Search for the cell housing the specified text and yield its [X, Y] center coordinate. 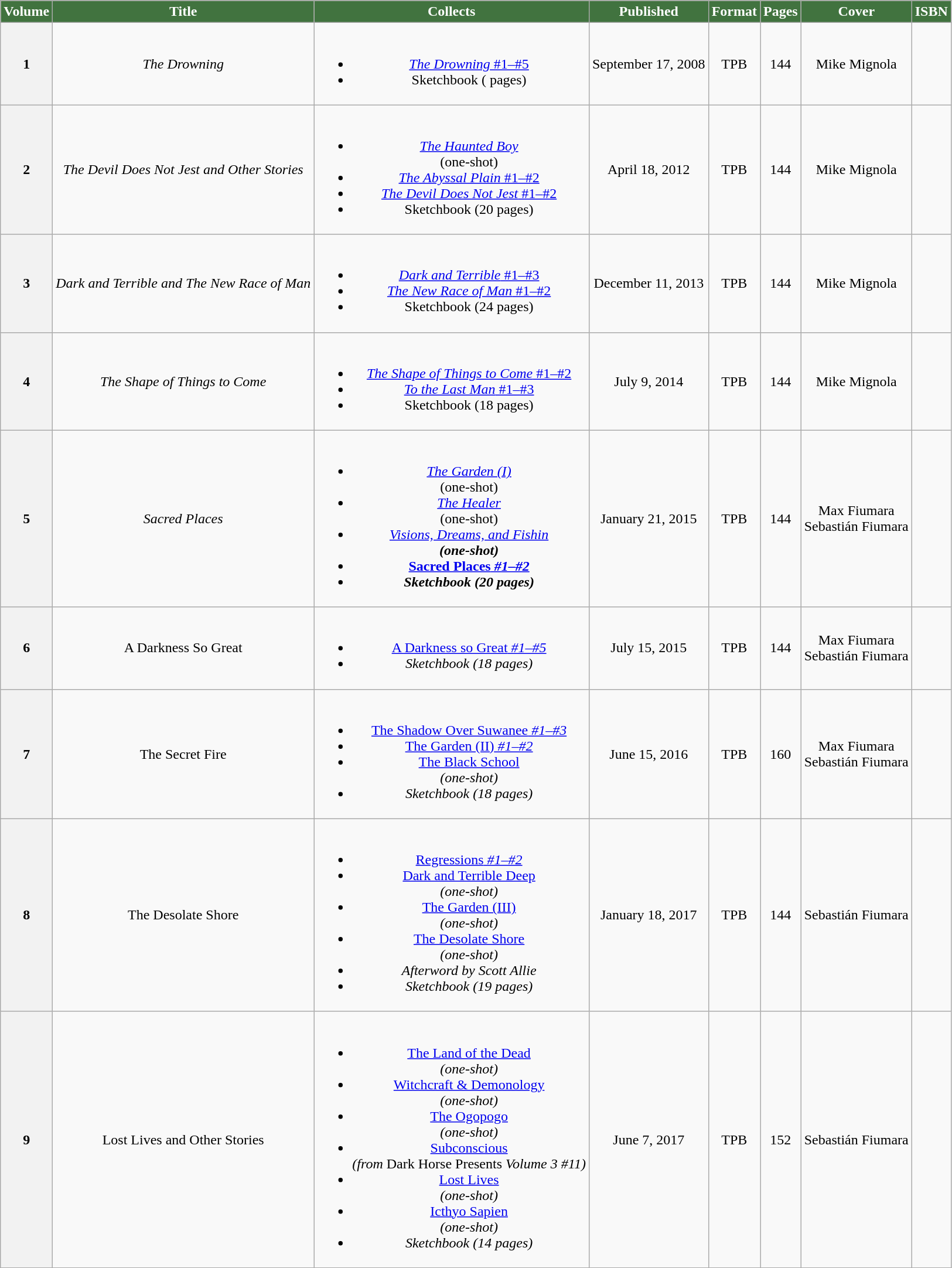
A Darkness So Great [183, 648]
The Secret Fire [183, 754]
4 [27, 381]
ISBN [931, 12]
June 15, 2016 [649, 754]
Volume [27, 12]
Pages [781, 12]
Dark and Terrible and The New Race of Man [183, 284]
The Drowning #1–#5Sketchbook ( pages) [452, 64]
The Desolate Shore [183, 915]
Cover [857, 12]
A Darkness so Great #1–#5Sketchbook (18 pages) [452, 648]
January 21, 2015 [649, 519]
The Garden (I)(one-shot)The Healer(one-shot)Visions, Dreams, and Fishin(one-shot)Sacred Places #1–#2Sketchbook (20 pages) [452, 519]
The Devil Does Not Jest and Other Stories [183, 170]
The Shape of Things to Come [183, 381]
152 [781, 1139]
1 [27, 64]
Regressions #1–#2Dark and Terrible Deep(one-shot)The Garden (III)(one-shot)The Desolate Shore(one-shot)Afterword by Scott AllieSketchbook (19 pages) [452, 915]
The Shape of Things to Come #1–#2To the Last Man #1–#3Sketchbook (18 pages) [452, 381]
June 7, 2017 [649, 1139]
The Haunted Boy(one-shot)The Abyssal Plain #1–#2The Devil Does Not Jest #1–#2Sketchbook (20 pages) [452, 170]
The Shadow Over Suwanee #1–#3The Garden (II) #1–#2The Black School(one-shot)Sketchbook (18 pages) [452, 754]
6 [27, 648]
9 [27, 1139]
8 [27, 915]
5 [27, 519]
April 18, 2012 [649, 170]
July 15, 2015 [649, 648]
Collects [452, 12]
December 11, 2013 [649, 284]
Published [649, 12]
Format [734, 12]
3 [27, 284]
September 17, 2008 [649, 64]
Sacred Places [183, 519]
January 18, 2017 [649, 915]
July 9, 2014 [649, 381]
Title [183, 12]
7 [27, 754]
Lost Lives and Other Stories [183, 1139]
160 [781, 754]
2 [27, 170]
Dark and Terrible #1–#3The New Race of Man #1–#2Sketchbook (24 pages) [452, 284]
The Drowning [183, 64]
